Extract the [X, Y] coordinate from the center of the cell holding the provided text.  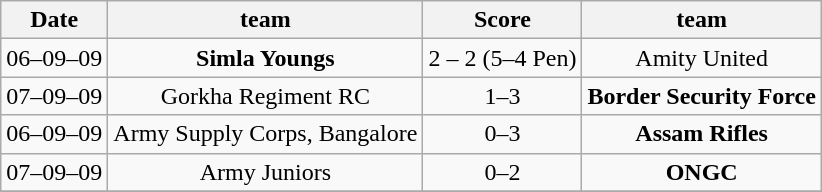
Simla Youngs [266, 58]
Gorkha Regiment RC [266, 96]
0–3 [502, 134]
ONGC [702, 172]
Amity United [702, 58]
Score [502, 20]
Army Juniors [266, 172]
Border Security Force [702, 96]
1–3 [502, 96]
Date [54, 20]
2 – 2 (5–4 Pen) [502, 58]
Assam Rifles [702, 134]
Army Supply Corps, Bangalore [266, 134]
0–2 [502, 172]
